Find where the given text appears and provide that cell's center as (X, Y) coordinate. 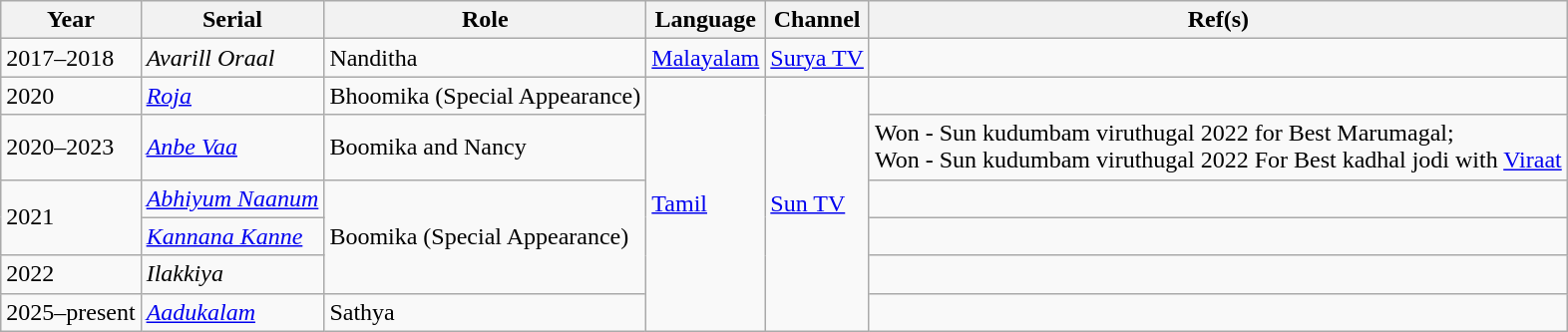
Kannana Kanne (232, 236)
Sathya (485, 312)
Bhoomika (Special Appearance) (485, 96)
Role (485, 20)
2022 (71, 274)
2025–present (71, 312)
Abhiyum Naanum (232, 198)
Ref(s) (1218, 20)
Language (706, 20)
Ilakkiya (232, 274)
Year (71, 20)
Serial (232, 20)
Nanditha (485, 58)
2020 (71, 96)
Surya TV (818, 58)
2017–2018 (71, 58)
Roja (232, 96)
2021 (71, 217)
Boomika (Special Appearance) (485, 236)
Aadukalam (232, 312)
Channel (818, 20)
Avarill Oraal (232, 58)
Won - Sun kudumbam viruthugal 2022 for Best Marumagal;Won - Sun kudumbam viruthugal 2022 For Best kadhal jodi with Viraat (1218, 148)
Sun TV (818, 203)
Boomika and Nancy (485, 148)
Malayalam (706, 58)
Tamil (706, 203)
Anbe Vaa (232, 148)
2020–2023 (71, 148)
